Find where the given text appears and provide that cell's center as [X, Y] coordinate. 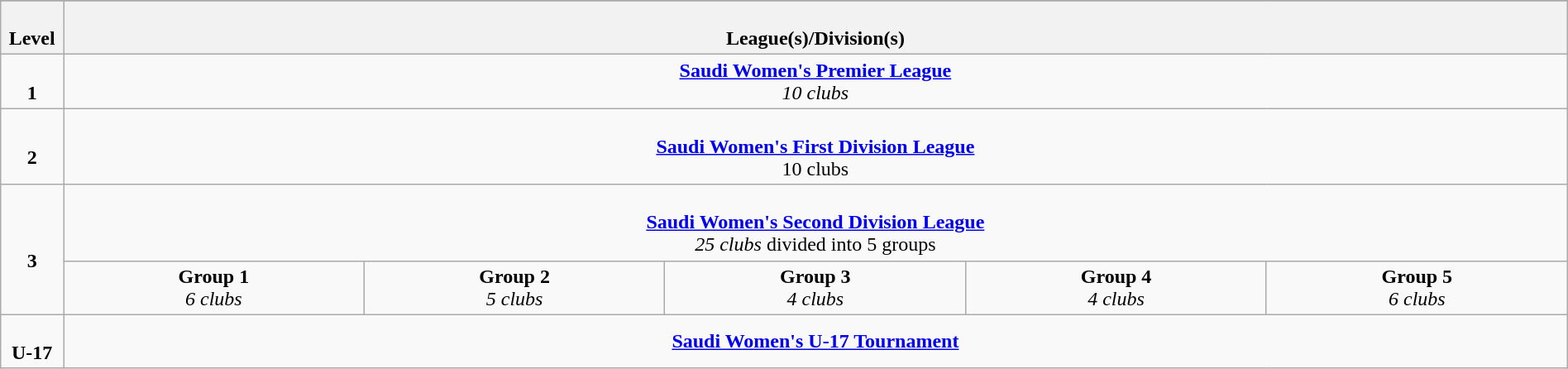
Group 3 4 clubs [815, 288]
League(s)/Division(s) [815, 28]
Group 4 4 clubs [1116, 288]
U-17 [32, 341]
Group 5 6 clubs [1417, 288]
Saudi Women's Second Division League25 clubs divided into 5 groups [815, 223]
3 [32, 250]
Saudi Women's First Division League10 clubs [815, 146]
1 [32, 81]
Level [32, 28]
Group 2 5 clubs [514, 288]
Saudi Women's U-17 Tournament [815, 341]
Saudi Women's Premier League10 clubs [815, 81]
2 [32, 146]
Group 1 6 clubs [214, 288]
